Identify which cell holds the provided text, then report its [X, Y] central coordinate. 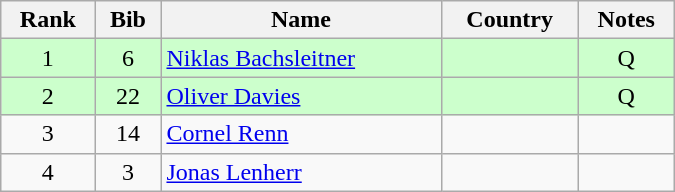
22 [128, 96]
Oliver Davies [301, 96]
Rank [48, 20]
4 [48, 172]
Name [301, 20]
2 [48, 96]
Country [510, 20]
1 [48, 58]
Bib [128, 20]
Niklas Bachsleitner [301, 58]
Notes [626, 20]
6 [128, 58]
Jonas Lenherr [301, 172]
14 [128, 134]
Cornel Renn [301, 134]
